Scan for the cell matching the given text and deliver its [X, Y] coordinate at center. 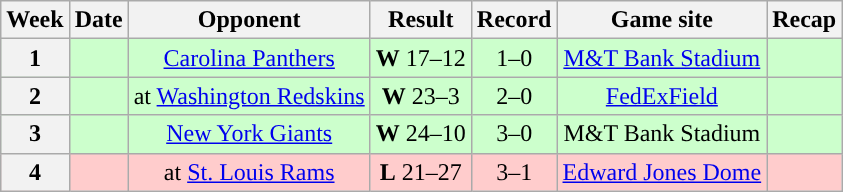
Carolina Panthers [249, 58]
Edward Jones Dome [662, 172]
3–1 [514, 172]
W 24–10 [420, 134]
4 [35, 172]
W 17–12 [420, 58]
3 [35, 134]
L 21–27 [420, 172]
2–0 [514, 96]
Opponent [249, 20]
3–0 [514, 134]
at St. Louis Rams [249, 172]
Recap [804, 20]
at Washington Redskins [249, 96]
W 23–3 [420, 96]
Week [35, 20]
1–0 [514, 58]
New York Giants [249, 134]
Game site [662, 20]
Date [98, 20]
FedExField [662, 96]
Record [514, 20]
Result [420, 20]
2 [35, 96]
1 [35, 58]
